Extract the (x, y) coordinate from the center of the cell holding the provided text.  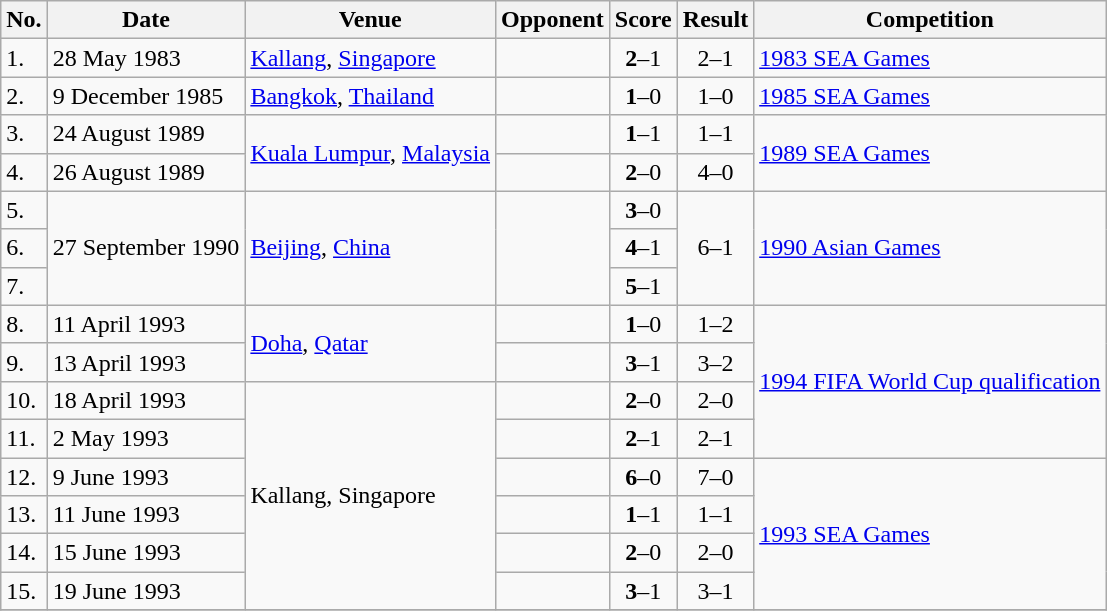
7. (24, 286)
1985 SEA Games (930, 96)
9 June 1993 (146, 477)
15. (24, 591)
Kuala Lumpur, Malaysia (370, 153)
1989 SEA Games (930, 153)
8. (24, 324)
Competition (930, 20)
4–0 (715, 172)
1–2 (715, 324)
7–0 (715, 477)
24 August 1989 (146, 134)
1990 Asian Games (930, 248)
1983 SEA Games (930, 58)
3–2 (715, 362)
18 April 1993 (146, 400)
11. (24, 438)
5. (24, 210)
12. (24, 477)
Result (715, 20)
1. (24, 58)
No. (24, 20)
Venue (370, 20)
Bangkok, Thailand (370, 96)
3–0 (643, 210)
28 May 1983 (146, 58)
6–0 (643, 477)
Date (146, 20)
27 September 1990 (146, 248)
9. (24, 362)
Doha, Qatar (370, 343)
11 June 1993 (146, 515)
15 June 1993 (146, 553)
6. (24, 248)
4. (24, 172)
4–1 (643, 248)
Beijing, China (370, 248)
1993 SEA Games (930, 534)
26 August 1989 (146, 172)
6–1 (715, 248)
10. (24, 400)
2 May 1993 (146, 438)
13. (24, 515)
Score (643, 20)
13 April 1993 (146, 362)
3. (24, 134)
5–1 (643, 286)
2. (24, 96)
Opponent (553, 20)
19 June 1993 (146, 591)
1994 FIFA World Cup qualification (930, 381)
14. (24, 553)
11 April 1993 (146, 324)
9 December 1985 (146, 96)
